Detect which cell encompasses the target text, then output its (x, y) center coordinate. 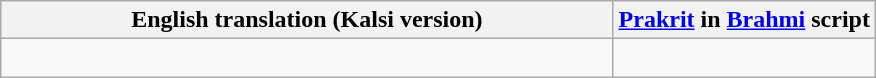
English translation (Kalsi version) (307, 20)
Prakrit in Brahmi script (744, 20)
